From the cell containing the given text, extract its center point as (X, Y) coordinate. 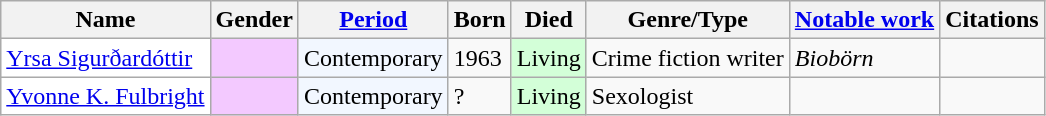
Citations (992, 20)
Sexologist (688, 96)
Died (548, 20)
Notable work (864, 20)
Biobörn (864, 58)
Crime fiction writer (688, 58)
? (480, 96)
Yrsa Sigurðardóttir (106, 58)
Genre/Type (688, 20)
Period (373, 20)
Yvonne K. Fulbright (106, 96)
Born (480, 20)
Name (106, 20)
1963 (480, 58)
Gender (254, 20)
